Locate the cell with the specified text and output its [X, Y] center coordinate. 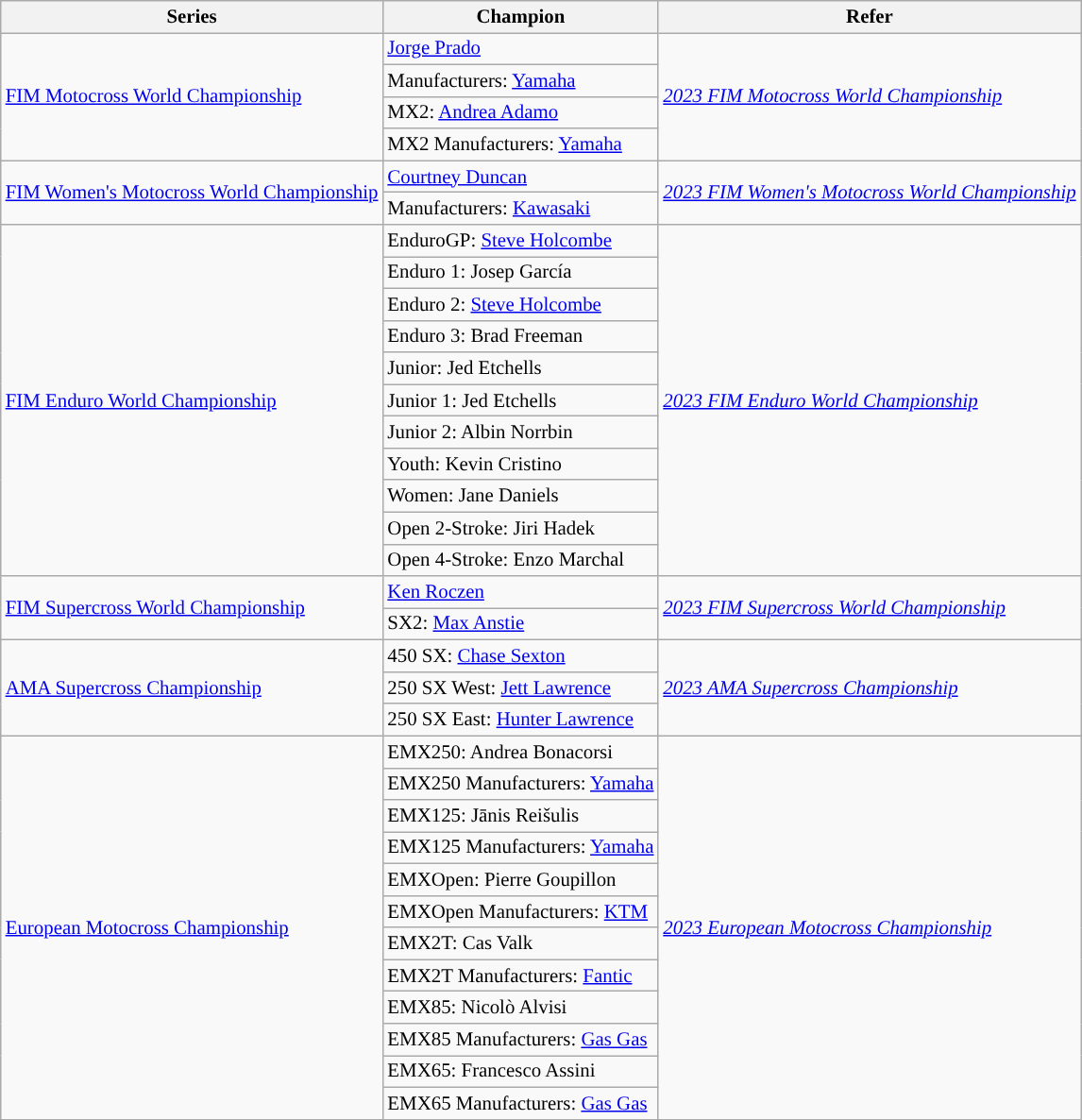
EMX65: Francesco Assini [520, 1072]
2023 FIM Enduro World Championship [869, 400]
SX2: Max Anstie [520, 624]
MX2: Andrea Adamo [520, 112]
EMX2T: Cas Valk [520, 943]
FIM Women's Motocross World Championship [193, 193]
Refer [869, 17]
Courtney Duncan [520, 177]
450 SX: Chase Sexton [520, 656]
EMX125 Manufacturers: Yamaha [520, 848]
Champion [520, 17]
EMX250: Andrea Bonacorsi [520, 752]
2023 AMA Supercross Championship [869, 688]
Junior 2: Albin Norrbin [520, 433]
European Motocross Championship [193, 927]
EMX85: Nicolò Alvisi [520, 1008]
Series [193, 17]
250 SX West: Jett Lawrence [520, 687]
EMXOpen Manufacturers: KTM [520, 911]
Youth: Kevin Cristino [520, 464]
EMX2T Manufacturers: Fantic [520, 976]
EMX65 Manufacturers: Gas Gas [520, 1103]
2023 FIM Motocross World Championship [869, 96]
Enduro 1: Josep García [520, 272]
EMX85 Manufacturers: Gas Gas [520, 1040]
Junior 1: Jed Etchells [520, 400]
EMXOpen: Pierre Goupillon [520, 879]
MX2 Manufacturers: Yamaha [520, 144]
FIM Enduro World Championship [193, 400]
AMA Supercross Championship [193, 688]
2023 FIM Supercross World Championship [869, 608]
2023 FIM Women's Motocross World Championship [869, 193]
EMX250 Manufacturers: Yamaha [520, 784]
250 SX East: Hunter Lawrence [520, 720]
Open 4-Stroke: Enzo Marchal [520, 560]
2023 European Motocross Championship [869, 927]
FIM Supercross World Championship [193, 608]
Women: Jane Daniels [520, 496]
Junior: Jed Etchells [520, 368]
EMX125: Jānis Reišulis [520, 816]
FIM Motocross World Championship [193, 96]
EnduroGP: Steve Holcombe [520, 241]
Enduro 3: Brad Freeman [520, 336]
Manufacturers: Yamaha [520, 80]
Ken Roczen [520, 592]
Jorge Prado [520, 48]
Open 2-Stroke: Jiri Hadek [520, 528]
Manufacturers: Kawasaki [520, 209]
Enduro 2: Steve Holcombe [520, 304]
